For the text-containing cell, return its midpoint in [x, y] coordinate format. 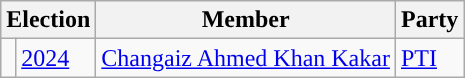
PTI [429, 58]
Member [246, 20]
Election [48, 20]
Changaiz Ahmed Khan Kakar [246, 58]
Party [429, 20]
2024 [56, 58]
